Find where the given text appears and provide that cell's center as [X, Y] coordinate. 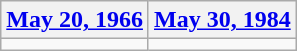
May 30, 1984 [222, 20]
May 20, 1966 [75, 20]
